Search for the cell housing the specified text and yield its (x, y) center coordinate. 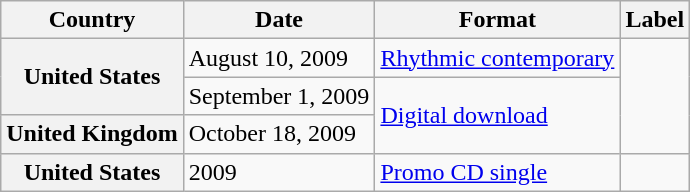
Date (279, 20)
Format (498, 20)
Digital download (498, 115)
Country (92, 20)
2009 (279, 172)
Rhythmic contemporary (498, 58)
August 10, 2009 (279, 58)
United Kingdom (92, 134)
September 1, 2009 (279, 96)
October 18, 2009 (279, 134)
Promo CD single (498, 172)
Label (655, 20)
